Capture the cell that displays the provided text and extract its (X, Y) central coordinate. 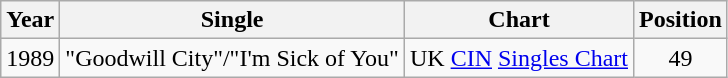
Single (232, 20)
Chart (518, 20)
49 (681, 58)
"Goodwill City"/"I'm Sick of You" (232, 58)
UK CIN Singles Chart (518, 58)
Year (30, 20)
1989 (30, 58)
Position (681, 20)
